Pinpoint the cell where the given text exists, returning its [x, y] midpoint coordinate. 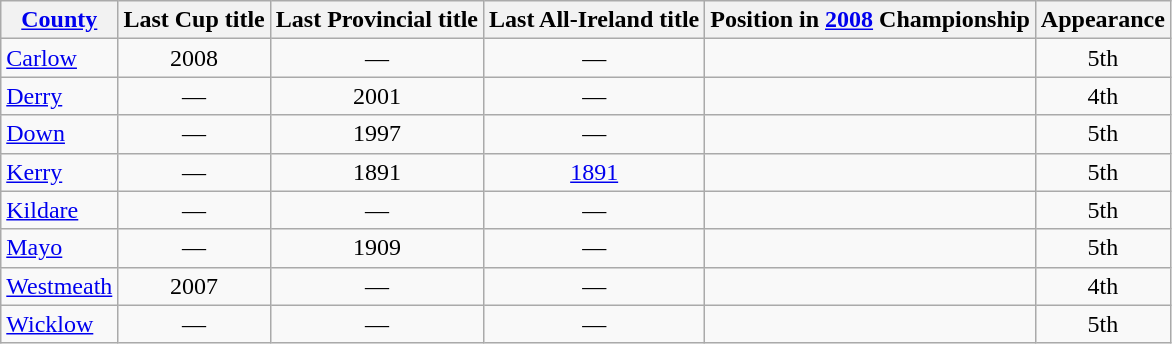
Kildare [60, 210]
Last All-Ireland title [594, 20]
Kerry [60, 172]
2001 [376, 96]
Down [60, 134]
Appearance [1102, 20]
Mayo [60, 248]
Last Provincial title [376, 20]
1997 [376, 134]
Derry [60, 96]
Wicklow [60, 324]
Carlow [60, 58]
County [60, 20]
1909 [376, 248]
Westmeath [60, 286]
2008 [194, 58]
Position in 2008 Championship [870, 20]
2007 [194, 286]
Last Cup title [194, 20]
